Determine the (X, Y) coordinate at the center of the cell enclosing the given text.  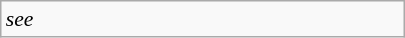
see (203, 19)
